Return the [X, Y] coordinate for the center point of the cell that contains the specified text.  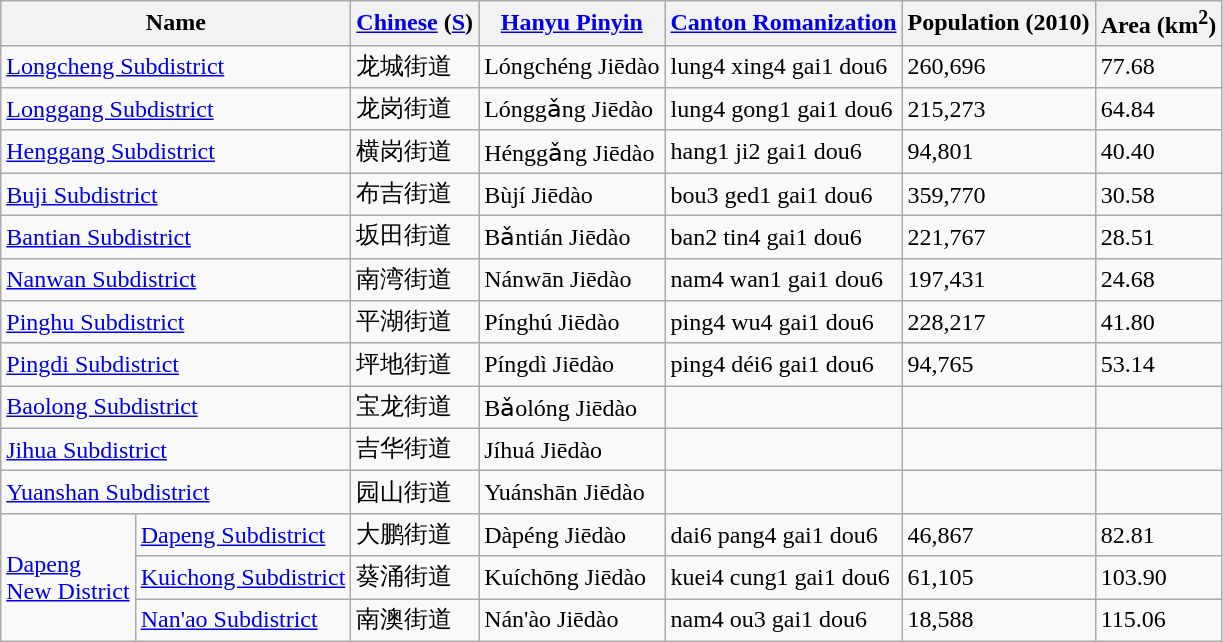
Area (km2) [1158, 24]
Kuichong Subdistrict [243, 578]
Lónggǎng Jiēdào [572, 110]
359,770 [998, 194]
bou3 ged1 gai1 dou6 [784, 194]
Bùjí Jiēdào [572, 194]
南澳街道 [415, 620]
Píngdì Jiēdào [572, 364]
Nán'ào Jiēdào [572, 620]
Dàpéng Jiēdào [572, 534]
Canton Romanization [784, 24]
hang1 ji2 gai1 dou6 [784, 152]
Buji Subdistrict [176, 194]
40.40 [1158, 152]
260,696 [998, 66]
24.68 [1158, 280]
Hanyu Pinyin [572, 24]
Nanwan Subdistrict [176, 280]
dai6 pang4 gai1 dou6 [784, 534]
228,217 [998, 322]
Lóngchéng Jiēdào [572, 66]
ping4 déi6 gai1 dou6 [784, 364]
82.81 [1158, 534]
215,273 [998, 110]
94,801 [998, 152]
53.14 [1158, 364]
坂田街道 [415, 238]
Baolong Subdistrict [176, 408]
Name [176, 24]
46,867 [998, 534]
lung4 xing4 gai1 dou6 [784, 66]
Kuíchōng Jiēdào [572, 578]
ban2 tin4 gai1 dou6 [784, 238]
kuei4 cung1 gai1 dou6 [784, 578]
南湾街道 [415, 280]
Nánwān Jiēdào [572, 280]
Nan'ao Subdistrict [243, 620]
nam4 ou3 gai1 dou6 [784, 620]
宝龙街道 [415, 408]
30.58 [1158, 194]
吉华街道 [415, 450]
DapengNew District [68, 577]
197,431 [998, 280]
77.68 [1158, 66]
Bantian Subdistrict [176, 238]
葵涌街道 [415, 578]
nam4 wan1 gai1 dou6 [784, 280]
Henggang Subdistrict [176, 152]
ping4 wu4 gai1 dou6 [784, 322]
221,767 [998, 238]
平湖街道 [415, 322]
115.06 [1158, 620]
Pinghu Subdistrict [176, 322]
Jíhuá Jiēdào [572, 450]
Pínghú Jiēdào [572, 322]
Population (2010) [998, 24]
18,588 [998, 620]
61,105 [998, 578]
28.51 [1158, 238]
坪地街道 [415, 364]
Dapeng Subdistrict [243, 534]
Chinese (S) [415, 24]
94,765 [998, 364]
Hénggǎng Jiēdào [572, 152]
Longcheng Subdistrict [176, 66]
龙城街道 [415, 66]
Pingdi Subdistrict [176, 364]
园山街道 [415, 492]
大鹏街道 [415, 534]
64.84 [1158, 110]
Bǎntián Jiēdào [572, 238]
Yuánshān Jiēdào [572, 492]
103.90 [1158, 578]
龙岗街道 [415, 110]
Jihua Subdistrict [176, 450]
Longgang Subdistrict [176, 110]
布吉街道 [415, 194]
41.80 [1158, 322]
Bǎolóng Jiēdào [572, 408]
lung4 gong1 gai1 dou6 [784, 110]
Yuanshan Subdistrict [176, 492]
横岗街道 [415, 152]
